For the text-containing cell, return its midpoint in (x, y) coordinate format. 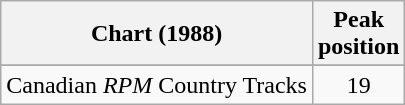
Canadian RPM Country Tracks (157, 85)
Peakposition (358, 34)
Chart (1988) (157, 34)
19 (358, 85)
